Output the [x, y] coordinate of the center of the cell containing the given text.  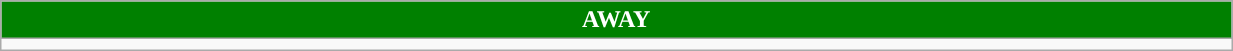
AWAY [616, 20]
